Detect which cell encompasses the target text, then output its (X, Y) center coordinate. 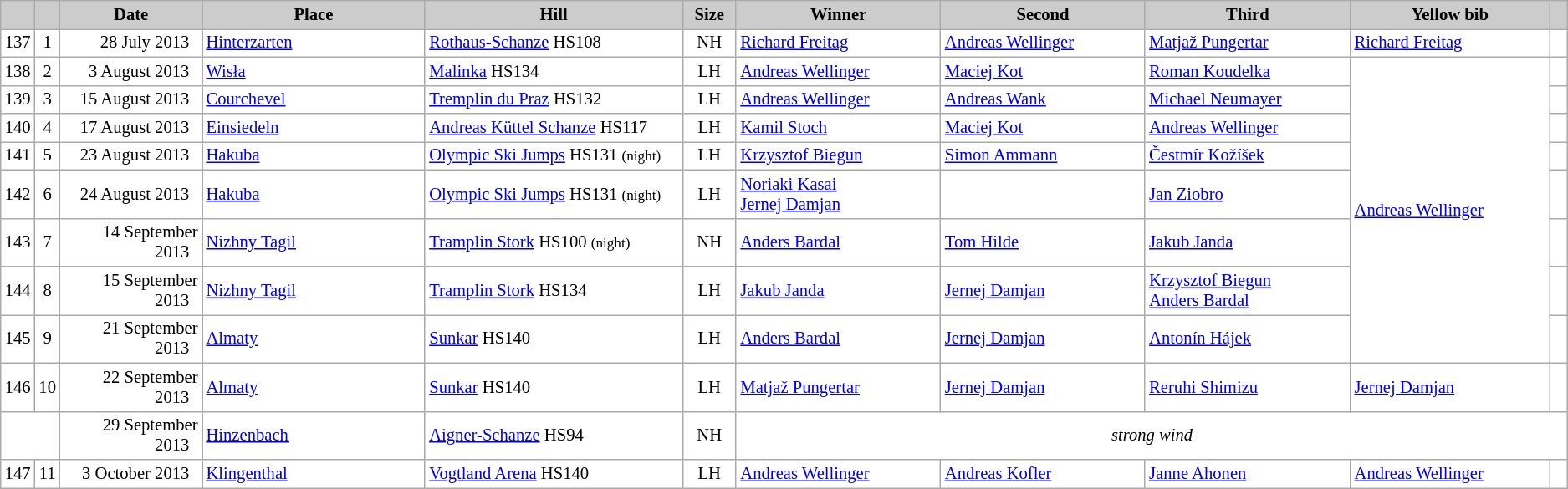
139 (18, 99)
15 August 2013 (131, 99)
137 (18, 43)
138 (18, 71)
143 (18, 242)
Noriaki Kasai Jernej Damjan (838, 194)
Kamil Stoch (838, 128)
strong wind (1152, 436)
Tramplin Stork HS100 (night) (554, 242)
Place (314, 14)
Size (709, 14)
23 August 2013 (131, 155)
10 (47, 387)
Rothaus-Schanze HS108 (554, 43)
142 (18, 194)
3 August 2013 (131, 71)
Andreas Wank (1043, 99)
29 September 2013 (131, 436)
Malinka HS134 (554, 71)
Simon Ammann (1043, 155)
Janne Ahonen (1248, 474)
Roman Koudelka (1248, 71)
Antonín Hájek (1248, 339)
21 September 2013 (131, 339)
Hinterzarten (314, 43)
140 (18, 128)
11 (47, 474)
9 (47, 339)
Tom Hilde (1043, 242)
Courchevel (314, 99)
28 July 2013 (131, 43)
Yellow bib (1450, 14)
Wisła (314, 71)
5 (47, 155)
145 (18, 339)
Date (131, 14)
3 (47, 99)
Reruhi Shimizu (1248, 387)
Second (1043, 14)
141 (18, 155)
Winner (838, 14)
144 (18, 290)
Andreas Kofler (1043, 474)
22 September 2013 (131, 387)
7 (47, 242)
Tramplin Stork HS134 (554, 290)
Einsiedeln (314, 128)
Hinzenbach (314, 436)
4 (47, 128)
Michael Neumayer (1248, 99)
6 (47, 194)
1 (47, 43)
14 September 2013 (131, 242)
8 (47, 290)
15 September 2013 (131, 290)
2 (47, 71)
Hill (554, 14)
Čestmír Kožíšek (1248, 155)
Jan Ziobro (1248, 194)
147 (18, 474)
Vogtland Arena HS140 (554, 474)
Krzysztof Biegun (838, 155)
Andreas Küttel Schanze HS117 (554, 128)
Krzysztof Biegun Anders Bardal (1248, 290)
146 (18, 387)
Aigner-Schanze HS94 (554, 436)
24 August 2013 (131, 194)
17 August 2013 (131, 128)
Klingenthal (314, 474)
Tremplin du Praz HS132 (554, 99)
Third (1248, 14)
3 October 2013 (131, 474)
